For the text-containing cell, return its midpoint in [x, y] coordinate format. 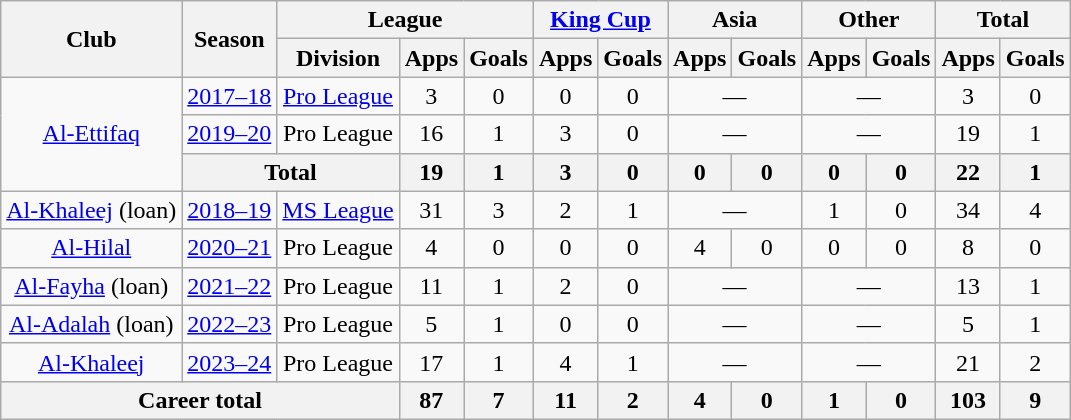
Al-Adalah (loan) [92, 324]
2021–22 [230, 286]
17 [431, 362]
2022–23 [230, 324]
Other [869, 20]
Al-Fayha (loan) [92, 286]
103 [968, 400]
Al-Khaleej (loan) [92, 210]
2019–20 [230, 134]
2017–18 [230, 96]
2020–21 [230, 248]
Asia [735, 20]
King Cup [600, 20]
34 [968, 210]
Season [230, 39]
MS League [338, 210]
7 [499, 400]
Al-Ettifaq [92, 134]
13 [968, 286]
9 [1035, 400]
Al-Hilal [92, 248]
Career total [200, 400]
16 [431, 134]
League [406, 20]
87 [431, 400]
Al-Khaleej [92, 362]
2023–24 [230, 362]
2018–19 [230, 210]
Division [338, 58]
Club [92, 39]
8 [968, 248]
31 [431, 210]
22 [968, 172]
21 [968, 362]
